Scan for the cell matching the given text and deliver its [X, Y] coordinate at center. 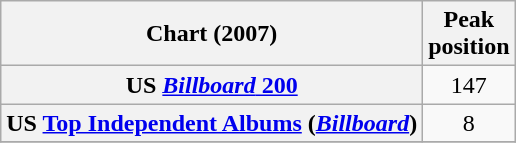
US Billboard 200 [212, 85]
147 [469, 85]
Peakposition [469, 34]
US Top Independent Albums (Billboard) [212, 123]
Chart (2007) [212, 34]
8 [469, 123]
